Determine the [X, Y] coordinate at the center of the cell enclosing the given text.  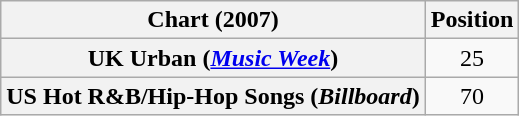
Position [472, 20]
US Hot R&B/Hip-Hop Songs (Billboard) [213, 96]
UK Urban (Music Week) [213, 58]
25 [472, 58]
Chart (2007) [213, 20]
70 [472, 96]
